Capture the cell that displays the provided text and extract its (x, y) central coordinate. 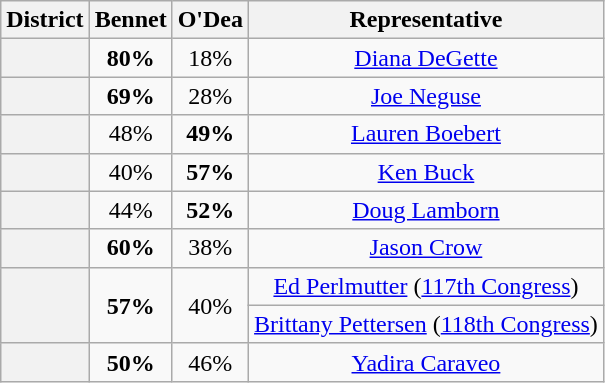
28% (210, 96)
Lauren Boebert (426, 134)
Representative (426, 20)
District (45, 20)
52% (210, 210)
Yadira Caraveo (426, 362)
Brittany Pettersen (118th Congress) (426, 324)
49% (210, 134)
44% (130, 210)
80% (130, 58)
Diana DeGette (426, 58)
Bennet (130, 20)
50% (130, 362)
48% (130, 134)
Ed Perlmutter (117th Congress) (426, 286)
38% (210, 248)
18% (210, 58)
60% (130, 248)
Ken Buck (426, 172)
Joe Neguse (426, 96)
Jason Crow (426, 248)
Doug Lamborn (426, 210)
69% (130, 96)
46% (210, 362)
O'Dea (210, 20)
